From the cell containing the given text, extract its center point as [x, y] coordinate. 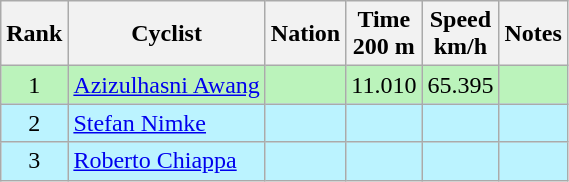
Azizulhasni Awang [166, 85]
Time200 m [384, 34]
Nation [305, 34]
11.010 [384, 85]
Roberto Chiappa [166, 161]
Rank [34, 34]
Stefan Nimke [166, 123]
3 [34, 161]
Cyclist [166, 34]
Speedkm/h [460, 34]
2 [34, 123]
65.395 [460, 85]
1 [34, 85]
Notes [533, 34]
